Determine the (x, y) coordinate at the center of the cell enclosing the given text.  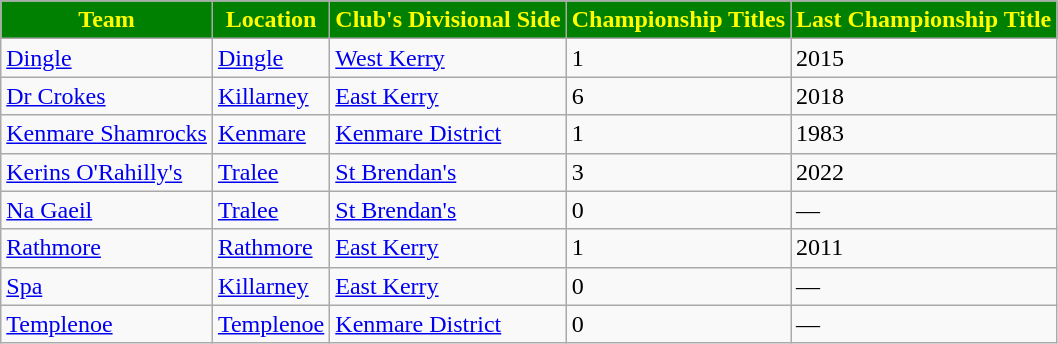
Dr Crokes (107, 96)
Team (107, 20)
3 (678, 172)
2022 (924, 172)
2018 (924, 96)
Championship Titles (678, 20)
1983 (924, 134)
Kenmare Shamrocks (107, 134)
Kerins O'Rahilly's (107, 172)
2015 (924, 58)
6 (678, 96)
2011 (924, 248)
Club's Divisional Side (448, 20)
West Kerry (448, 58)
Last Championship Title (924, 20)
Na Gaeil (107, 210)
Spa (107, 286)
Location (270, 20)
Kenmare (270, 134)
